From the cell containing the given text, extract its center point as [X, Y] coordinate. 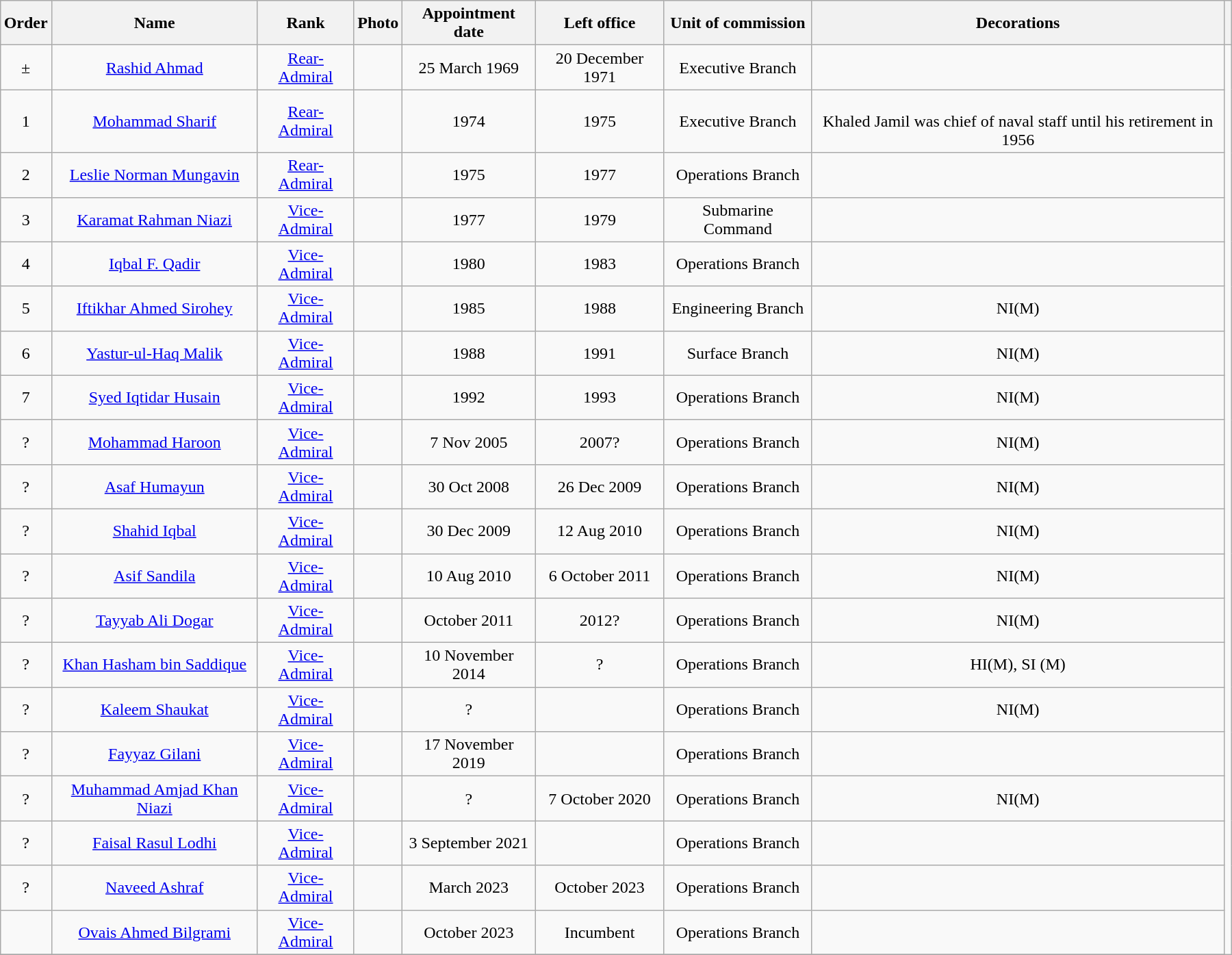
Engineering Branch [738, 308]
March 2023 [469, 887]
30 Oct 2008 [469, 486]
Leslie Norman Mungavin [155, 175]
Fayyaz Gilani [155, 754]
Incumbent [600, 932]
Mohammad Sharif [155, 121]
Syed Iqtidar Husain [155, 397]
7 [26, 397]
3 September 2021 [469, 843]
Submarine Command [738, 219]
Left office [600, 23]
Name [155, 23]
Faisal Rasul Lodhi [155, 843]
Appointment date [469, 23]
6 [26, 353]
5 [26, 308]
HI(M), SI (M) [1018, 665]
Khaled Jamil was chief of naval staff until his retirement in 1956 [1018, 121]
1993 [600, 397]
12 Aug 2010 [600, 531]
Asif Sandila [155, 575]
20 December 1971 [600, 67]
1974 [469, 121]
2007? [600, 442]
Khan Hasham bin Saddique [155, 665]
1 [26, 121]
1985 [469, 308]
Mohammad Haroon [155, 442]
October 2011 [469, 620]
Karamat Rahman Niazi [155, 219]
Iqbal F. Qadir [155, 264]
Tayyab Ali Dogar [155, 620]
Rashid Ahmad [155, 67]
Yastur-ul-Haq Malik [155, 353]
10 Aug 2010 [469, 575]
1991 [600, 353]
2012? [600, 620]
17 November 2019 [469, 754]
Order [26, 23]
7 Nov 2005 [469, 442]
3 [26, 219]
25 March 1969 [469, 67]
30 Dec 2009 [469, 531]
1983 [600, 264]
Kaleem Shaukat [155, 709]
Shahid Iqbal [155, 531]
Photo [378, 23]
Decorations [1018, 23]
6 October 2011 [600, 575]
Muhammad Amjad Khan Niazi [155, 798]
4 [26, 264]
1980 [469, 264]
± [26, 67]
Unit of commission [738, 23]
1979 [600, 219]
Iftikhar Ahmed Sirohey [155, 308]
Rank [305, 23]
2 [26, 175]
Surface Branch [738, 353]
Asaf Humayun [155, 486]
1992 [469, 397]
10 November 2014 [469, 665]
7 October 2020 [600, 798]
Naveed Ashraf [155, 887]
26 Dec 2009 [600, 486]
Ovais Ahmed Bilgrami [155, 932]
